Provide the [x, y] coordinate of the cell's center where the given text is located.  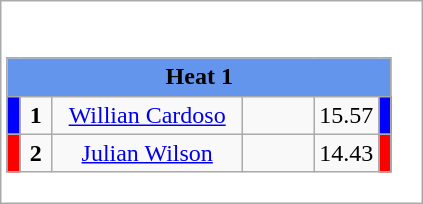
2 [36, 153]
Julian Wilson [148, 153]
15.57 [346, 115]
Heat 1 1 Willian Cardoso 15.57 2 Julian Wilson 14.43 [212, 102]
Heat 1 [199, 77]
1 [36, 115]
Willian Cardoso [148, 115]
14.43 [346, 153]
